Determine the [x, y] coordinate at the center of the cell enclosing the given text.  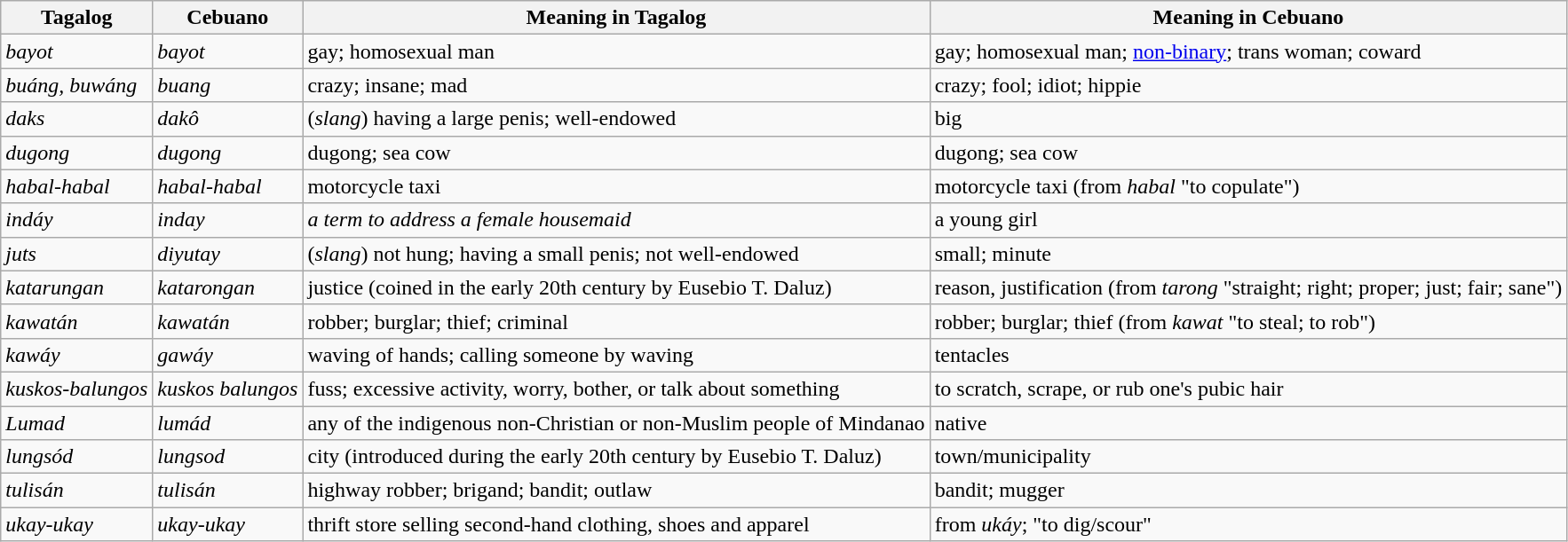
fuss; excessive activity, worry, bother, or talk about something [616, 389]
gay; homosexual man; non-binary; trans woman; coward [1248, 51]
thrift store selling second-hand clothing, shoes and apparel [616, 524]
highway robber; brigand; bandit; outlaw [616, 491]
motorcycle taxi [616, 186]
from ukáy; "to dig/scour" [1248, 524]
to scratch, scrape, or rub one's pubic hair [1248, 389]
(slang) having a large penis; well-endowed [616, 119]
kuskos-balungos [76, 389]
lumád [227, 423]
tentacles [1248, 355]
motorcycle taxi (from habal "to copulate") [1248, 186]
big [1248, 119]
indáy [76, 220]
lungsod [227, 457]
katarongan [227, 287]
daks [76, 119]
gay; homosexual man [616, 51]
lungsód [76, 457]
any of the indigenous non-Christian or non-Muslim people of Mindanao [616, 423]
bandit; mugger [1248, 491]
inday [227, 220]
justice (coined in the early 20th century by Eusebio T. Daluz) [616, 287]
crazy; fool; idiot; hippie [1248, 85]
robber; burglar; thief (from kawat "to steal; to rob") [1248, 321]
city (introduced during the early 20th century by Eusebio T. Daluz) [616, 457]
reason, justification (from tarong "straight; right; proper; just; fair; sane") [1248, 287]
native [1248, 423]
juts [76, 254]
kuskos balungos [227, 389]
robber; burglar; thief; criminal [616, 321]
dakô [227, 119]
a young girl [1248, 220]
Lumad [76, 423]
kawáy [76, 355]
(slang) not hung; having a small penis; not well-endowed [616, 254]
small; minute [1248, 254]
a term to address a female housemaid [616, 220]
Meaning in Tagalog [616, 18]
town/municipality [1248, 457]
gawáy [227, 355]
crazy; insane; mad [616, 85]
katarungan [76, 287]
buáng, buwáng [76, 85]
diyutay [227, 254]
Meaning in Cebuano [1248, 18]
buang [227, 85]
waving of hands; calling someone by waving [616, 355]
Tagalog [76, 18]
Cebuano [227, 18]
